Provide the (X, Y) coordinate of the cell's center where the given text is located.  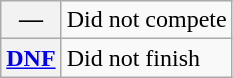
DNF (31, 58)
Did not compete (146, 20)
— (31, 20)
Did not finish (146, 58)
